Identify which cell holds the provided text, then report its [x, y] central coordinate. 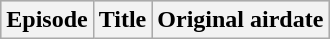
Episode [47, 20]
Original airdate [240, 20]
Title [122, 20]
